Capture the cell that displays the provided text and extract its [X, Y] central coordinate. 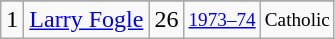
26 [166, 20]
1973–74 [222, 20]
1 [12, 20]
Catholic [297, 20]
Larry Fogle [86, 20]
